Detect which cell encompasses the target text, then output its [X, Y] center coordinate. 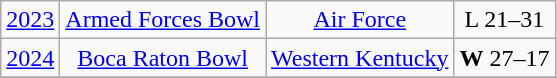
W 27–17 [504, 58]
2023 [30, 20]
Air Force [360, 20]
Western Kentucky [360, 58]
Armed Forces Bowl [163, 20]
Boca Raton Bowl [163, 58]
L 21–31 [504, 20]
2024 [30, 58]
